Provide the [x, y] coordinate of the cell's center where the given text is located.  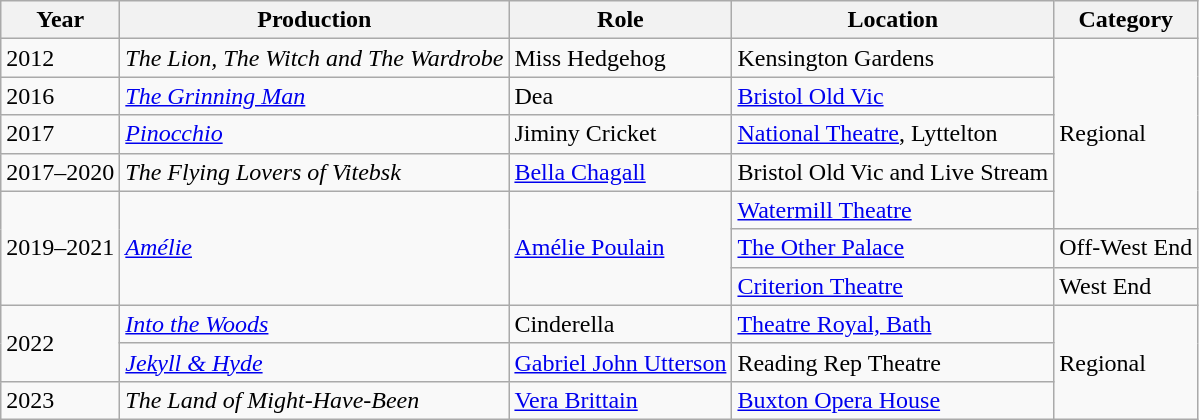
2017–2020 [60, 172]
Miss Hedgehog [620, 58]
Year [60, 20]
West End [1126, 286]
The Grinning Man [314, 96]
Kensington Gardens [893, 58]
Bristol Old Vic [893, 96]
2016 [60, 96]
Buxton Opera House [893, 400]
The Land of Might-Have-Been [314, 400]
Role [620, 20]
Category [1126, 20]
Location [893, 20]
Cinderella [620, 324]
Bristol Old Vic and Live Stream [893, 172]
Amélie Poulain [620, 248]
Bella Chagall [620, 172]
Reading Rep Theatre [893, 362]
2012 [60, 58]
2022 [60, 343]
Watermill Theatre [893, 210]
Amélie [314, 248]
Criterion Theatre [893, 286]
Off-West End [1126, 248]
Pinocchio [314, 134]
Gabriel John Utterson [620, 362]
2019–2021 [60, 248]
The Other Palace [893, 248]
Production [314, 20]
Into the Woods [314, 324]
Jiminy Cricket [620, 134]
Vera Brittain [620, 400]
2023 [60, 400]
2017 [60, 134]
Dea [620, 96]
Jekyll & Hyde [314, 362]
The Lion, The Witch and The Wardrobe [314, 58]
Theatre Royal, Bath [893, 324]
The Flying Lovers of Vitebsk [314, 172]
National Theatre, Lyttelton [893, 134]
